Locate the cell with the specified text and output its (x, y) center coordinate. 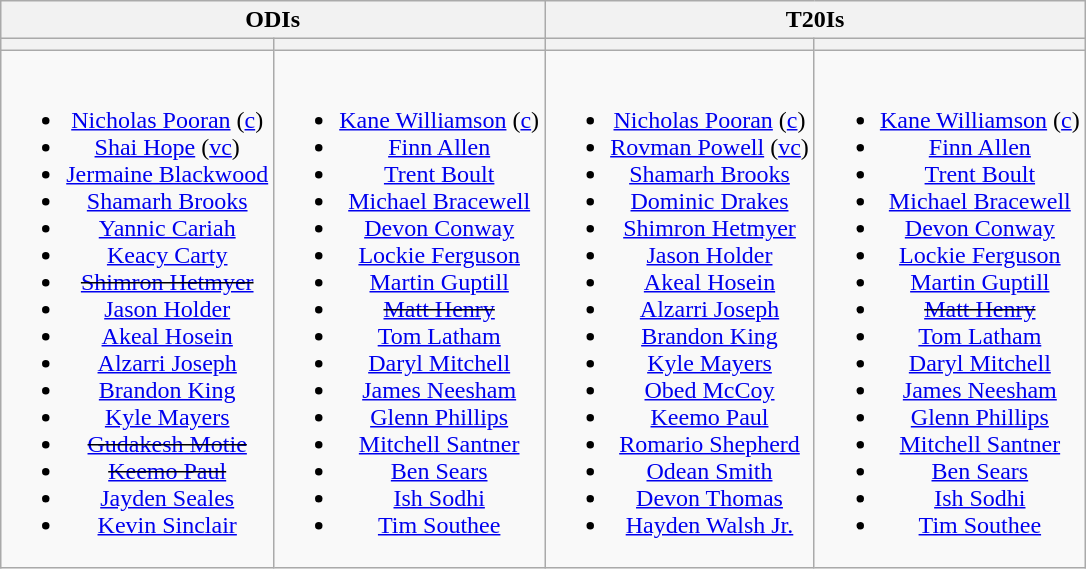
T20Is (816, 20)
ODIs (273, 20)
